Pinpoint the cell where the given text exists, returning its (X, Y) midpoint coordinate. 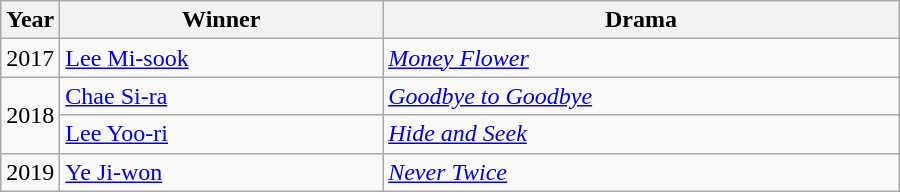
Chae Si-ra (222, 96)
Goodbye to Goodbye (642, 96)
Never Twice (642, 172)
Hide and Seek (642, 134)
Lee Yoo-ri (222, 134)
Ye Ji-won (222, 172)
Year (30, 20)
Money Flower (642, 58)
2018 (30, 115)
Drama (642, 20)
2019 (30, 172)
2017 (30, 58)
Lee Mi-sook (222, 58)
Winner (222, 20)
